Determine the (x, y) coordinate at the center of the cell enclosing the given text.  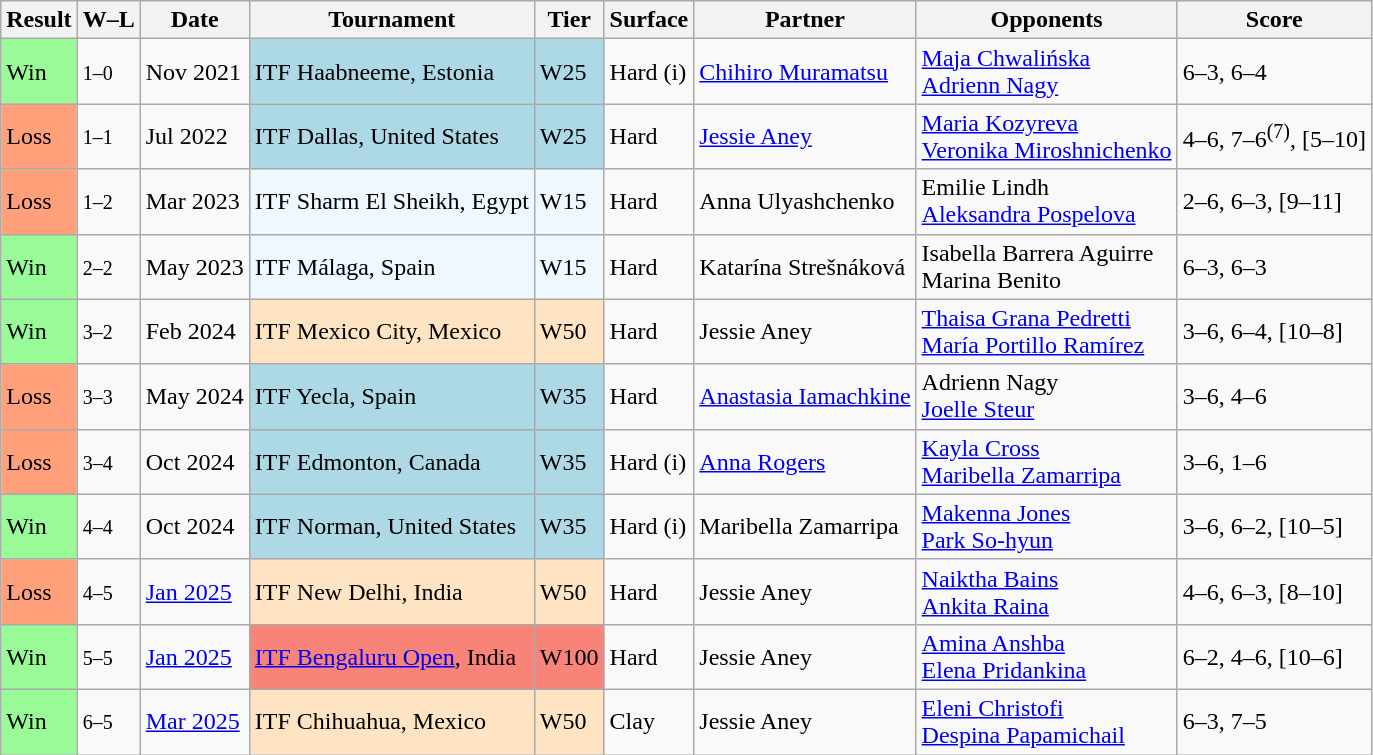
Kayla Cross Maribella Zamarripa (1046, 462)
3–6, 6–2, [10–5] (1274, 526)
3–3 (108, 396)
4–6, 6–3, [8–10] (1274, 592)
4–5 (108, 592)
3–6, 6–4, [10–8] (1274, 332)
1–2 (108, 202)
ITF Málaga, Spain (392, 266)
Clay (649, 722)
Naiktha Bains Ankita Raina (1046, 592)
Isabella Barrera Aguirre Marina Benito (1046, 266)
Maja Chwalińska Adrienn Nagy (1046, 72)
5–5 (108, 656)
Surface (649, 20)
ITF Yecla, Spain (392, 396)
ITF Bengaluru Open, India (392, 656)
Maribella Zamarripa (805, 526)
2–2 (108, 266)
Tier (569, 20)
Thaisa Grana Pedretti María Portillo Ramírez (1046, 332)
Amina Anshba Elena Pridankina (1046, 656)
4–6, 7–6(7), [5–10] (1274, 136)
May 2023 (194, 266)
Mar 2025 (194, 722)
1–0 (108, 72)
Eleni Christofi Despina Papamichail (1046, 722)
Makenna Jones Park So-hyun (1046, 526)
Katarína Strešnáková (805, 266)
Feb 2024 (194, 332)
Anna Ulyashchenko (805, 202)
Emilie Lindh Aleksandra Pospelova (1046, 202)
Nov 2021 (194, 72)
Mar 2023 (194, 202)
3–4 (108, 462)
3–2 (108, 332)
Anna Rogers (805, 462)
6–5 (108, 722)
Maria Kozyreva Veronika Miroshnichenko (1046, 136)
Tournament (392, 20)
Date (194, 20)
W100 (569, 656)
ITF Sharm El Sheikh, Egypt (392, 202)
Partner (805, 20)
W–L (108, 20)
ITF Norman, United States (392, 526)
May 2024 (194, 396)
1–1 (108, 136)
Jul 2022 (194, 136)
6–3, 6–4 (1274, 72)
Anastasia Iamachkine (805, 396)
3–6, 4–6 (1274, 396)
ITF Edmonton, Canada (392, 462)
ITF Haabneeme, Estonia (392, 72)
Opponents (1046, 20)
ITF New Delhi, India (392, 592)
2–6, 6–3, [9–11] (1274, 202)
4–4 (108, 526)
Score (1274, 20)
Adrienn Nagy Joelle Steur (1046, 396)
3–6, 1–6 (1274, 462)
ITF Chihuahua, Mexico (392, 722)
ITF Mexico City, Mexico (392, 332)
Chihiro Muramatsu (805, 72)
Result (39, 20)
6–2, 4–6, [10–6] (1274, 656)
6–3, 7–5 (1274, 722)
6–3, 6–3 (1274, 266)
ITF Dallas, United States (392, 136)
